Capture the cell that displays the provided text and extract its (X, Y) central coordinate. 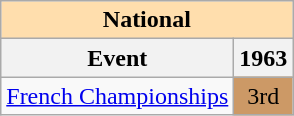
3rd (264, 96)
French Championships (118, 96)
1963 (264, 58)
Event (118, 58)
National (147, 20)
